Determine the [x, y] coordinate at the center of the cell enclosing the given text.  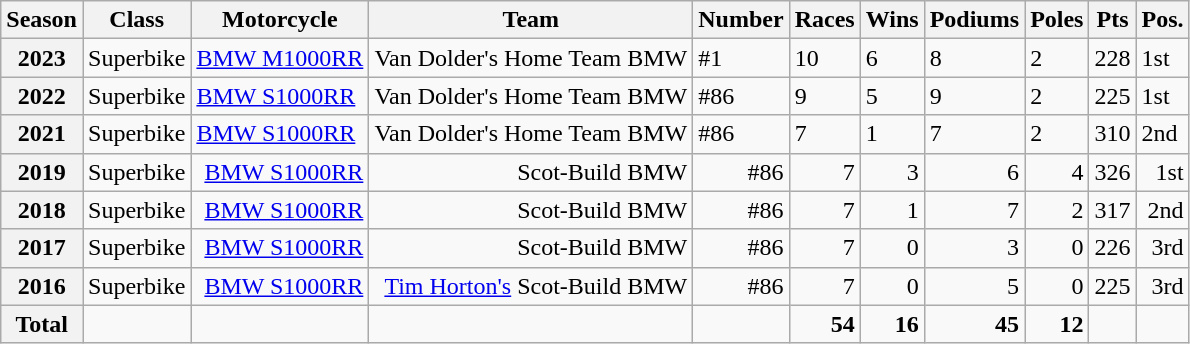
Number [741, 20]
4 [1057, 172]
Pos. [1162, 20]
Races [824, 20]
Podiums [974, 20]
8 [974, 58]
2022 [42, 96]
Tim Horton's Scot-Build BMW [531, 286]
2017 [42, 248]
#1 [741, 58]
2021 [42, 134]
Team [531, 20]
Season [42, 20]
310 [1112, 134]
Motorcycle [280, 20]
12 [1057, 324]
Poles [1057, 20]
2016 [42, 286]
226 [1112, 248]
2023 [42, 58]
Class [136, 20]
2019 [42, 172]
Total [42, 324]
2018 [42, 210]
326 [1112, 172]
317 [1112, 210]
10 [824, 58]
Wins [892, 20]
45 [974, 324]
Pts [1112, 20]
54 [824, 324]
16 [892, 324]
BMW M1000RR [280, 58]
228 [1112, 58]
